Find where the given text appears and provide that cell's center as (X, Y) coordinate. 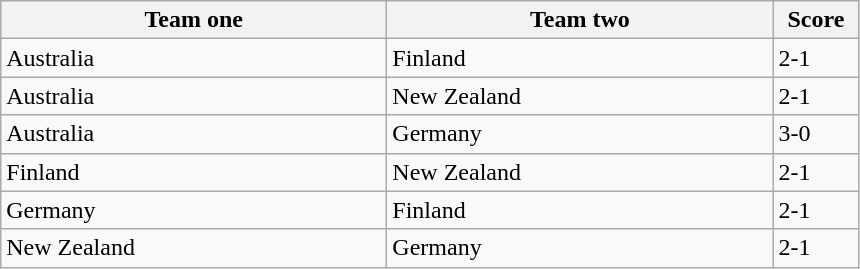
Team one (194, 20)
3-0 (816, 134)
Score (816, 20)
Team two (580, 20)
